Return the [X, Y] coordinate for the center point of the cell that contains the specified text.  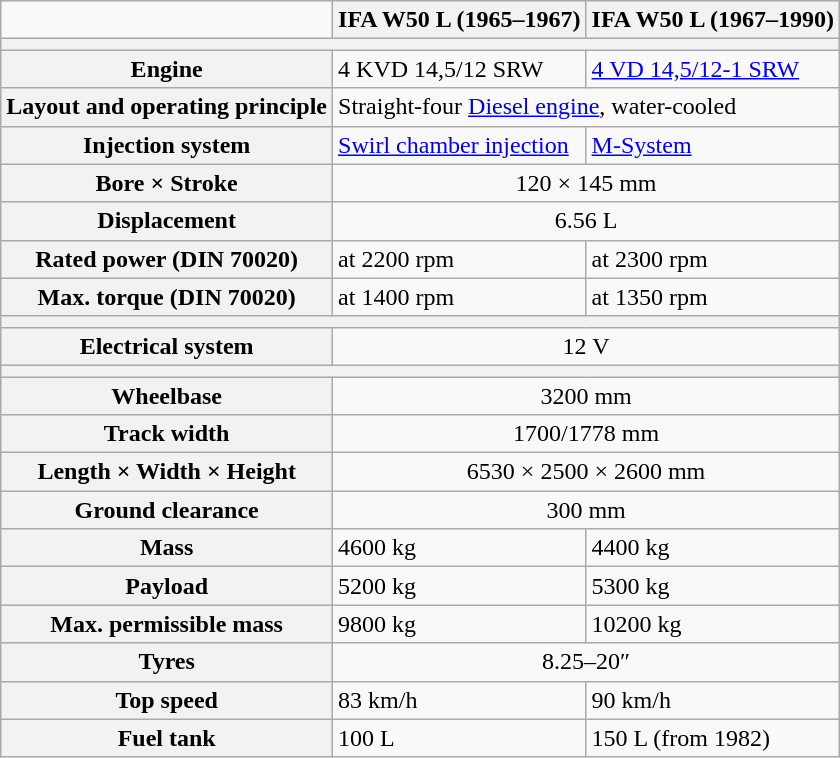
Payload [167, 586]
12 V [586, 346]
at 2300 rpm [713, 259]
Electrical system [167, 346]
Injection system [167, 145]
at 2200 rpm [460, 259]
10200 kg [713, 624]
at 1400 rpm [460, 297]
6.56 L [586, 221]
90 km/h [713, 700]
4 VD 14,5/12-1 SRW [713, 69]
Max. permissible mass [167, 624]
IFA W50 L (1965–1967) [460, 20]
1700/1778 mm [586, 434]
M-System [713, 145]
4400 kg [713, 548]
83 km/h [460, 700]
5300 kg [713, 586]
100 L [460, 738]
Bore × Stroke [167, 183]
Displacement [167, 221]
6530 × 2500 × 2600 mm [586, 472]
Ground clearance [167, 510]
120 × 145 mm [586, 183]
3200 mm [586, 395]
4600 kg [460, 548]
IFA W50 L (1967–1990) [713, 20]
Straight-four Diesel engine, water-cooled [586, 107]
Wheelbase [167, 395]
Swirl chamber injection [460, 145]
Rated power (DIN 70020) [167, 259]
Fuel tank [167, 738]
150 L (from 1982) [713, 738]
4 KVD 14,5/12 SRW [460, 69]
Mass [167, 548]
at 1350 rpm [713, 297]
Max. torque (DIN 70020) [167, 297]
5200 kg [460, 586]
300 mm [586, 510]
9800 kg [460, 624]
Track width [167, 434]
Length × Width × Height [167, 472]
Tyres [167, 662]
Layout and operating principle [167, 107]
Top speed [167, 700]
8.25–20″ [586, 662]
Engine [167, 69]
